Provide the (x, y) coordinate of the cell's center where the given text is located.  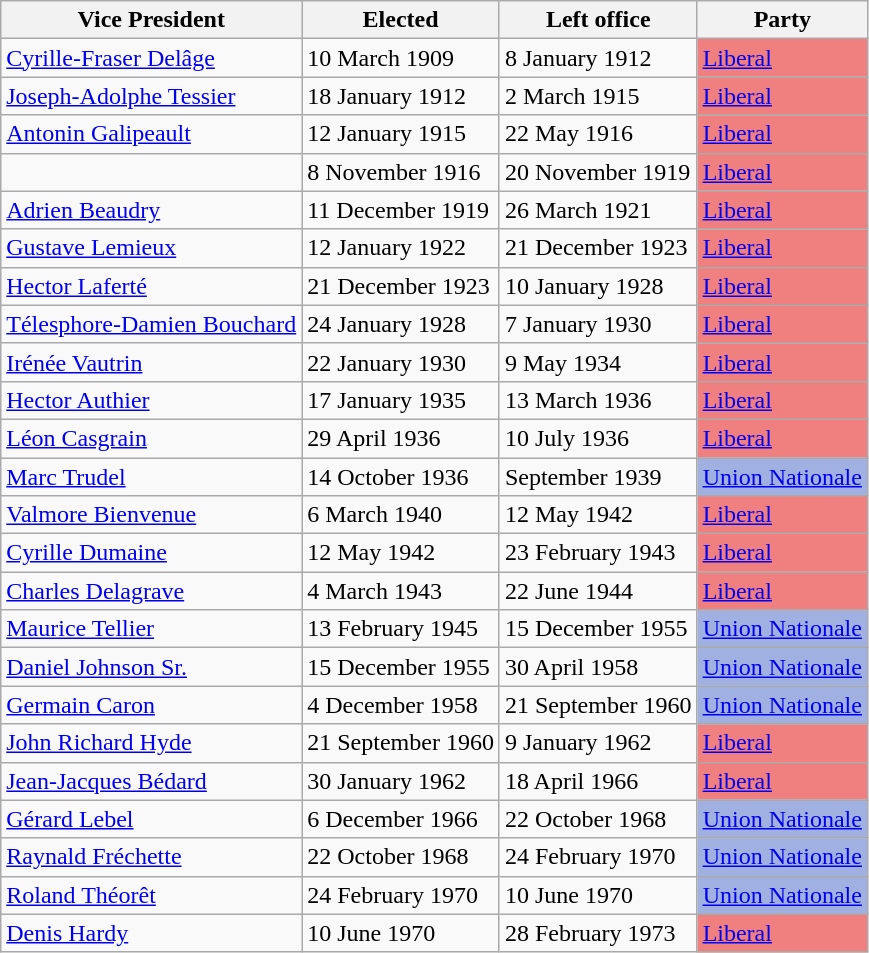
Denis Hardy (152, 933)
6 March 1940 (401, 515)
Party (782, 20)
10 January 1928 (598, 286)
Left office (598, 20)
22 June 1944 (598, 591)
12 January 1915 (401, 134)
Hector Laferté (152, 286)
Valmore Bienvenue (152, 515)
Elected (401, 20)
2 March 1915 (598, 96)
23 February 1943 (598, 553)
Raynald Fréchette (152, 857)
Charles Delagrave (152, 591)
Léon Casgrain (152, 438)
11 December 1919 (401, 210)
29 April 1936 (401, 438)
20 November 1919 (598, 172)
10 March 1909 (401, 58)
28 February 1973 (598, 933)
18 January 1912 (401, 96)
8 November 1916 (401, 172)
4 March 1943 (401, 591)
Vice President (152, 20)
8 January 1912 (598, 58)
Irénée Vautrin (152, 362)
Antonin Galipeault (152, 134)
10 July 1936 (598, 438)
Joseph-Adolphe Tessier (152, 96)
17 January 1935 (401, 400)
9 May 1934 (598, 362)
Daniel Johnson Sr. (152, 667)
22 January 1930 (401, 362)
24 January 1928 (401, 324)
Télesphore-Damien Bouchard (152, 324)
4 December 1958 (401, 705)
Marc Trudel (152, 477)
Germain Caron (152, 705)
13 March 1936 (598, 400)
30 April 1958 (598, 667)
12 January 1922 (401, 248)
18 April 1966 (598, 781)
Gustave Lemieux (152, 248)
Maurice Tellier (152, 629)
26 March 1921 (598, 210)
6 December 1966 (401, 819)
9 January 1962 (598, 743)
Hector Authier (152, 400)
September 1939 (598, 477)
John Richard Hyde (152, 743)
7 January 1930 (598, 324)
Cyrille Dumaine (152, 553)
22 May 1916 (598, 134)
14 October 1936 (401, 477)
Cyrille-Fraser Delâge (152, 58)
Adrien Beaudry (152, 210)
Gérard Lebel (152, 819)
Roland Théorêt (152, 895)
30 January 1962 (401, 781)
13 February 1945 (401, 629)
Jean-Jacques Bédard (152, 781)
